Find where the given text appears and provide that cell's center as (x, y) coordinate. 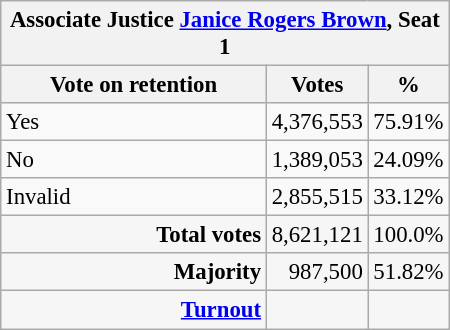
2,855,515 (317, 197)
24.09% (408, 160)
Votes (317, 85)
4,376,553 (317, 122)
Vote on retention (134, 85)
8,621,121 (317, 235)
Invalid (134, 197)
75.91% (408, 122)
Yes (134, 122)
Turnout (134, 310)
33.12% (408, 197)
1,389,053 (317, 160)
Total votes (134, 235)
No (134, 160)
100.0% (408, 235)
51.82% (408, 273)
% (408, 85)
Associate Justice Janice Rogers Brown, Seat 1 (225, 34)
Majority (134, 273)
987,500 (317, 273)
